Return the (x, y) coordinate for the center point of the cell that contains the specified text.  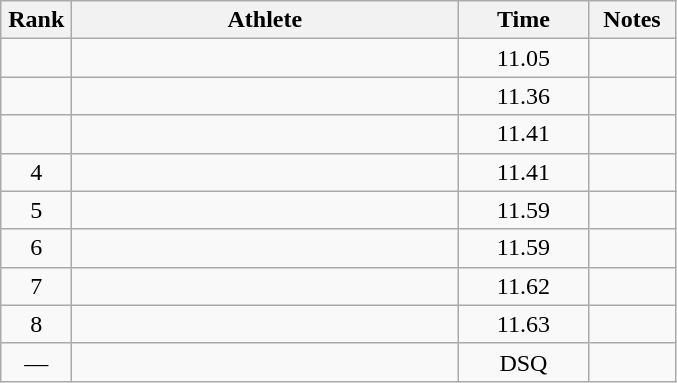
Notes (632, 20)
4 (36, 172)
Athlete (265, 20)
5 (36, 210)
6 (36, 248)
11.62 (524, 286)
DSQ (524, 362)
Time (524, 20)
11.36 (524, 96)
Rank (36, 20)
7 (36, 286)
8 (36, 324)
11.63 (524, 324)
11.05 (524, 58)
— (36, 362)
